Output the (x, y) coordinate of the center of the cell containing the given text.  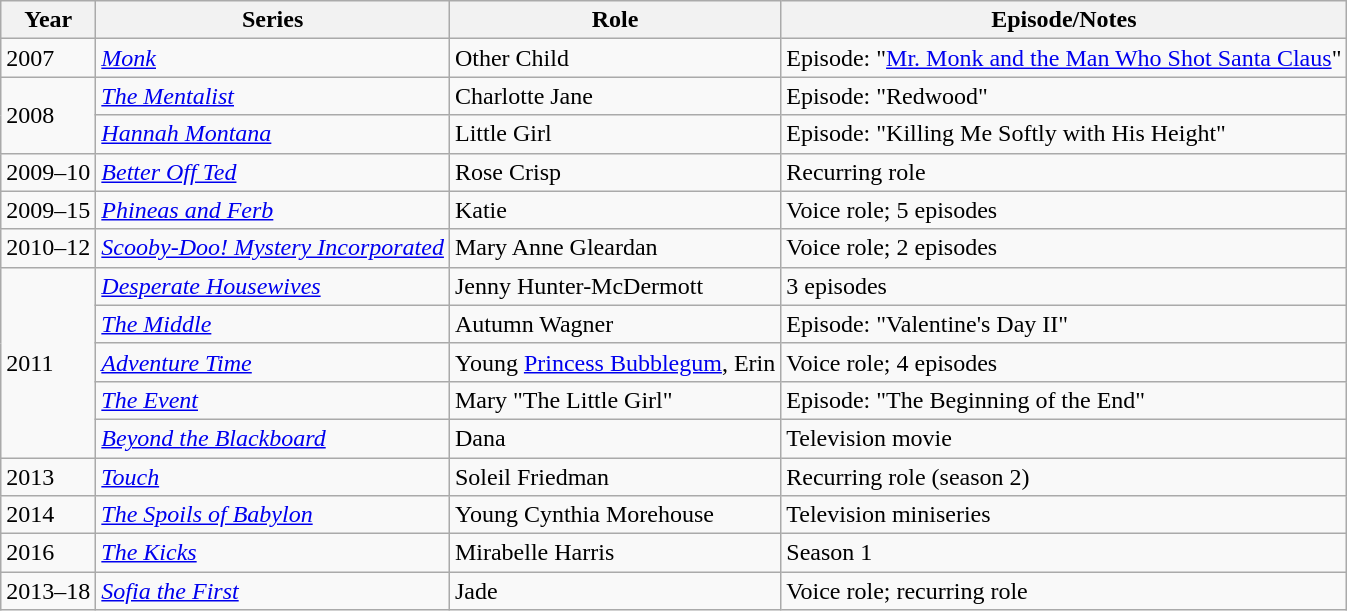
Series (273, 20)
Recurring role (1064, 172)
Beyond the Blackboard (273, 438)
Episode: "Redwood" (1064, 96)
Sofia the First (273, 591)
Voice role; 2 episodes (1064, 248)
Young Princess Bubblegum, Erin (614, 362)
Episode: "The Beginning of the End" (1064, 400)
The Mentalist (273, 96)
Scooby-Doo! Mystery Incorporated (273, 248)
Touch (273, 477)
Year (48, 20)
Episode/Notes (1064, 20)
Adventure Time (273, 362)
The Kicks (273, 553)
Katie (614, 210)
Episode: "Killing Me Softly with His Height" (1064, 134)
2008 (48, 115)
Season 1 (1064, 553)
Little Girl (614, 134)
Soleil Friedman (614, 477)
2007 (48, 58)
Autumn Wagner (614, 324)
Desperate Housewives (273, 286)
Dana (614, 438)
3 episodes (1064, 286)
2013–18 (48, 591)
2014 (48, 515)
Young Cynthia Morehouse (614, 515)
The Middle (273, 324)
Monk (273, 58)
Mary "The Little Girl" (614, 400)
2009–15 (48, 210)
The Spoils of Babylon (273, 515)
Hannah Montana (273, 134)
2010–12 (48, 248)
Role (614, 20)
Voice role; 4 episodes (1064, 362)
Rose Crisp (614, 172)
Jade (614, 591)
2009–10 (48, 172)
Episode: "Valentine's Day II" (1064, 324)
Television miniseries (1064, 515)
Mirabelle Harris (614, 553)
Charlotte Jane (614, 96)
Recurring role (season 2) (1064, 477)
2013 (48, 477)
2016 (48, 553)
The Event (273, 400)
Mary Anne Gleardan (614, 248)
Voice role; 5 episodes (1064, 210)
Voice role; recurring role (1064, 591)
Jenny Hunter-McDermott (614, 286)
2011 (48, 362)
Better Off Ted (273, 172)
Other Child (614, 58)
Television movie (1064, 438)
Episode: "Mr. Monk and the Man Who Shot Santa Claus" (1064, 58)
Phineas and Ferb (273, 210)
